Search for the cell housing the specified text and yield its (X, Y) center coordinate. 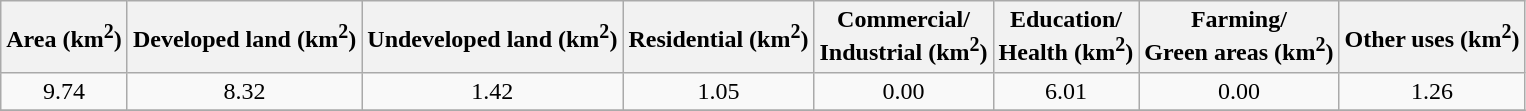
Developed land (km2) (244, 37)
1.42 (492, 91)
Area (km2) (64, 37)
Other uses (km2) (1432, 37)
Education/ Health (km2) (1066, 37)
8.32 (244, 91)
1.26 (1432, 91)
Residential (km2) (718, 37)
6.01 (1066, 91)
9.74 (64, 91)
Farming/ Green areas (km2) (1239, 37)
1.05 (718, 91)
Commercial/ Industrial (km2) (904, 37)
Undeveloped land (km2) (492, 37)
